Return the (X, Y) coordinate for the center point of the cell that contains the specified text.  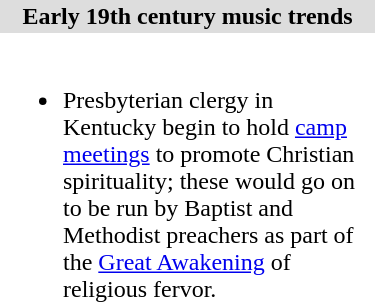
Early 19th century music trends (188, 16)
